From the cell containing the given text, extract its center point as [x, y] coordinate. 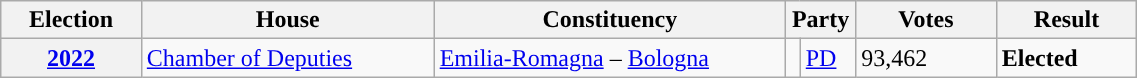
Chamber of Deputies [288, 58]
Result [1066, 20]
Elected [1066, 58]
Emilia-Romagna – Bologna [610, 58]
Votes [926, 20]
93,462 [926, 58]
Party [821, 20]
Election [72, 20]
PD [828, 58]
Constituency [610, 20]
House [288, 20]
2022 [72, 58]
